Detect which cell encompasses the target text, then output its [x, y] center coordinate. 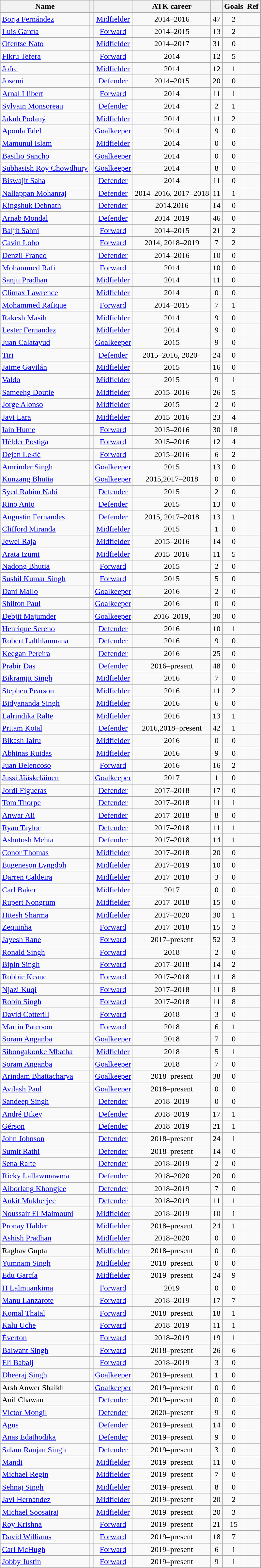
Josemi [45, 81]
Jewel Raja [45, 541]
Hitesh Sharma [45, 915]
48 [217, 666]
Carl Baker [45, 890]
Agus [45, 1425]
Bidyananda Singh [45, 703]
2014, 2018–2019 [172, 243]
Robin Singh [45, 1002]
2017–present [172, 939]
Pronay Halder [45, 1226]
Iain Hume [45, 430]
Borja Fernández [45, 19]
Sandeep Singh [45, 1101]
Hélder Postiga [45, 442]
Avilash Paul [45, 1089]
Stephen Pearson [45, 691]
André Bikey [45, 1114]
Ashish Pradhan [45, 1238]
Bikash Jairu [45, 740]
Tiri [45, 355]
Sanju Pradhan [45, 280]
2016–2019, [172, 616]
2019 [172, 1288]
Sushil Kumar Singh [45, 579]
Sameehg Doutie [45, 392]
42 [217, 728]
Raghav Gupta [45, 1251]
Kalu Uche [45, 1325]
19 [217, 1338]
Bikramjit Singh [45, 678]
Conor Thomas [45, 852]
Gérson [45, 1126]
Sehnaj Singh [45, 1487]
Javi Hernández [45, 1499]
2020–present [172, 1412]
Arindam Bhattacharya [45, 1076]
Carl McHugh [45, 1549]
Jakub Podaný [45, 118]
47 [217, 19]
Njazi Kuqi [45, 989]
Shilton Paul [45, 604]
Nadong Bhutia [45, 566]
H Lalmuankima [45, 1288]
Mandi [45, 1462]
Anil Chawan [45, 1400]
25 [217, 653]
Sibongakonke Mbatha [45, 1052]
Cavin Lobo [45, 243]
Anas Edathodika [45, 1437]
John Johnson [45, 1138]
2014–2017 [172, 44]
Ashutosh Mehta [45, 840]
Augustin Fernandes [45, 516]
Bipin Singh [45, 965]
Dheeraj Singh [45, 1375]
Jussi Jääskeläinen [45, 778]
Amrinder Singh [45, 467]
Manu Lanzarote [45, 1300]
Henrique Sereno [45, 629]
Jorge Alonso [45, 405]
Eugeneson Lyngdoh [45, 865]
Goals [234, 7]
Edu García [45, 1275]
Noussair El Maimouni [45, 1213]
Syed Rahim Nabi [45, 492]
Darren Caldeira [45, 877]
Subhasish Roy Chowdhury [45, 168]
Rakesh Masih [45, 317]
Arata Izumi [45, 554]
2014–2016, 2017–2018 [172, 193]
Anwar Ali [45, 815]
Abhinas Ruidas [45, 753]
Arsh Anwer Shaikh [45, 1388]
Jofre [45, 69]
46 [217, 218]
Debjit Majumder [45, 616]
52 [217, 939]
Rupert Nongrum [45, 902]
Éverton [45, 1338]
Mamunul Islam [45, 143]
2017–2020 [172, 915]
Sumit Rathi [45, 1151]
2015, 2017–2018 [172, 516]
2016,2018–present [172, 728]
Pritam Kotal [45, 728]
Ronald Singh [45, 952]
Jobby Justin [45, 1562]
Robbie Keane [45, 977]
2016–present [172, 666]
Biswajit Saha [45, 181]
Climax Lawrence [45, 293]
David Williams [45, 1537]
Martin Paterson [45, 1027]
Lester Fernandez [45, 330]
Lalrindika Ralte [45, 716]
2014–2019 [172, 218]
Eli Babalj [45, 1363]
Javi Lara [45, 417]
Luis García [45, 31]
2015,2017–2018 [172, 479]
Ankit Mukherjee [45, 1201]
Sylvain Monsoreau [45, 106]
Valdo [45, 380]
Zequinha [45, 927]
Aiborlang Khongjee [45, 1189]
Mohammed Rafi [45, 268]
Nallappan Mohanraj [45, 193]
Roy Krishna [45, 1524]
ATK career [172, 7]
Sena Ralte [45, 1164]
Michael Regin [45, 1475]
Name [45, 7]
Kunzang Bhutia [45, 479]
Víctor Mongil [45, 1412]
Mohammed Rafique [45, 305]
38 [217, 1076]
Jordi Figueras [45, 790]
Kingshuk Debnath [45, 206]
Ofentse Nato [45, 44]
Jayesh Rane [45, 939]
2017–2019 [172, 865]
31 [217, 44]
Rino Anto [45, 504]
Dani Mallo [45, 591]
Keegan Pereira [45, 653]
Ricky Lallawmawma [45, 1176]
2015–2016, 2020– [172, 355]
Michael Soosairaj [45, 1512]
Denzil Franco [45, 255]
Apoula Edel [45, 131]
Prabir Das [45, 666]
Jaime Gavilán [45, 367]
Arnab Mondal [45, 218]
Robert Lalthlamuana [45, 641]
Salam Ranjan Singh [45, 1450]
Clifford Miranda [45, 529]
Tom Thorpe [45, 803]
Yumnam Singh [45, 1263]
2014,2016 [172, 206]
David Cotterill [45, 1014]
Arnal Llibert [45, 93]
Fikru Tefera [45, 56]
Basilio Sancho [45, 156]
23 [217, 417]
Dejan Lekić [45, 454]
Juan Belencoso [45, 766]
Komal Thatal [45, 1313]
Balwant Singh [45, 1350]
Ryan Taylor [45, 828]
Ref [253, 7]
Baljit Sahni [45, 230]
Juan Calatayud [45, 342]
